From the cell containing the given text, extract its center point as [X, Y] coordinate. 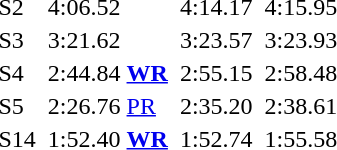
2:26.76 PR [108, 106]
3:21.62 [108, 40]
2:35.20 [216, 106]
2:55.15 [216, 73]
2:44.84 WR [108, 73]
3:23.57 [216, 40]
